Determine the [x, y] coordinate at the center of the cell enclosing the given text.  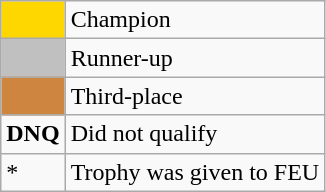
DNQ [33, 134]
Trophy was given to FEU [195, 172]
Third-place [195, 96]
Did not qualify [195, 134]
* [33, 172]
Champion [195, 20]
Runner-up [195, 58]
